Extract the [x, y] coordinate from the center of the cell holding the provided text.  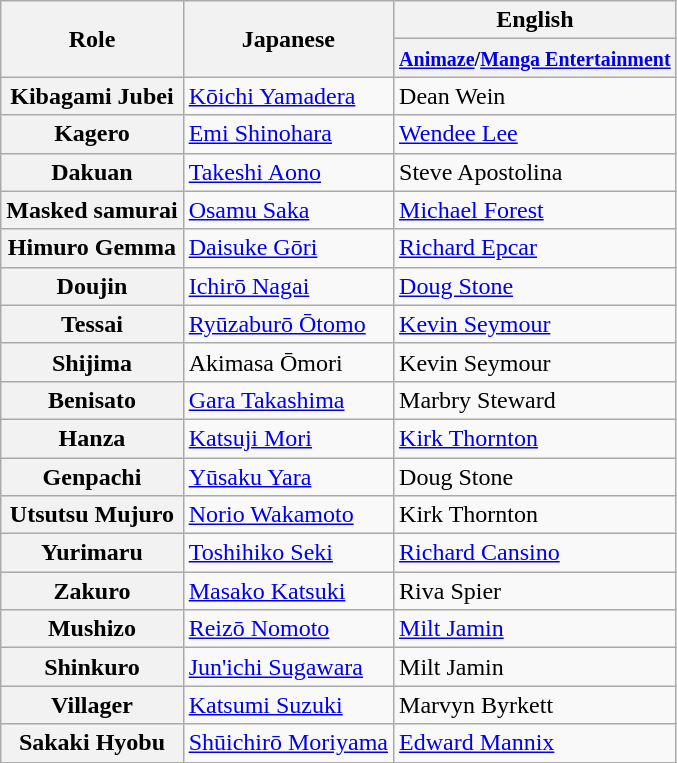
Richard Epcar [536, 248]
Kagero [92, 134]
Akimasa Ōmori [288, 362]
Shijima [92, 362]
Hanza [92, 438]
Sakaki Hyobu [92, 743]
Zakuro [92, 591]
Villager [92, 705]
Yūsaku Yara [288, 477]
Michael Forest [536, 210]
Ryūzaburō Ōtomo [288, 324]
Masked samurai [92, 210]
Marbry Steward [536, 400]
Utsutsu Mujuro [92, 515]
Himuro Gemma [92, 248]
Kibagami Jubei [92, 96]
Takeshi Aono [288, 172]
Benisato [92, 400]
Dakuan [92, 172]
Role [92, 39]
Riva Spier [536, 591]
Marvyn Byrkett [536, 705]
Osamu Saka [288, 210]
Tessai [92, 324]
Reizō Nomoto [288, 629]
Wendee Lee [536, 134]
Shūichirō Moriyama [288, 743]
Genpachi [92, 477]
Doujin [92, 286]
Masako Katsuki [288, 591]
Katsumi Suzuki [288, 705]
Jun'ichi Sugawara [288, 667]
Shinkuro [92, 667]
Katsuji Mori [288, 438]
Mushizo [92, 629]
Norio Wakamoto [288, 515]
Kōichi Yamadera [288, 96]
Steve Apostolina [536, 172]
Richard Cansino [536, 553]
Yurimaru [92, 553]
Japanese [288, 39]
Emi Shinohara [288, 134]
English [536, 20]
Ichirō Nagai [288, 286]
Animaze/Manga Entertainment [536, 58]
Toshihiko Seki [288, 553]
Edward Mannix [536, 743]
Gara Takashima [288, 400]
Dean Wein [536, 96]
Daisuke Gōri [288, 248]
